Determine the [x, y] coordinate at the center of the cell enclosing the given text.  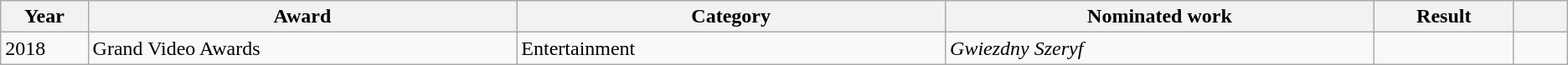
Gwiezdny Szeryf [1160, 48]
Award [302, 17]
Nominated work [1160, 17]
Category [731, 17]
Entertainment [731, 48]
2018 [44, 48]
Grand Video Awards [302, 48]
Result [1444, 17]
Year [44, 17]
